Find where the given text appears and provide that cell's center as [x, y] coordinate. 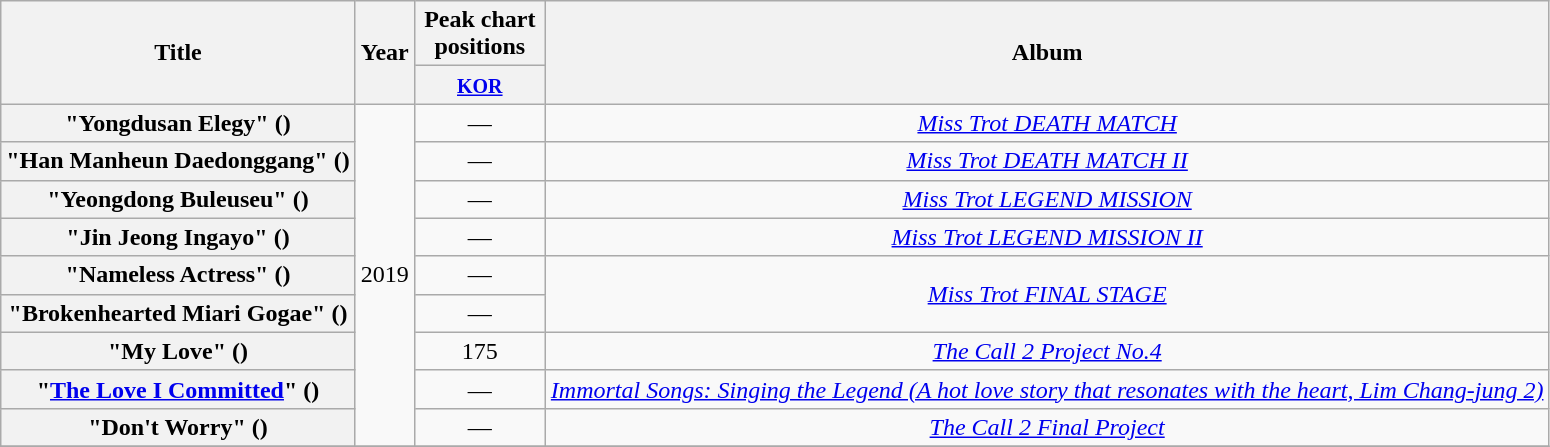
Peak chart positions [480, 34]
The Call 2 Project No.4 [1047, 351]
"Han Manheun Daedonggang" () [178, 161]
Miss Trot LEGEND MISSION [1047, 199]
Immortal Songs: Singing the Legend (A hot love story that resonates with the heart, Lim Chang-jung 2) [1047, 389]
2019 [384, 276]
"Jin Jeong Ingayo" () [178, 237]
Miss Trot DEATH MATCH [1047, 123]
175 [480, 351]
"Nameless Actress" () [178, 275]
KOR [480, 85]
Year [384, 52]
Miss Trot DEATH MATCH II [1047, 161]
Miss Trot FINAL STAGE [1047, 294]
"Yongdusan Elegy" () [178, 123]
"The Love I Committed" () [178, 389]
Title [178, 52]
"My Love" () [178, 351]
The Call 2 Final Project [1047, 427]
"Don't Worry" () [178, 427]
"Yeongdong Buleuseu" () [178, 199]
Album [1047, 52]
Miss Trot LEGEND MISSION II [1047, 237]
"Brokenhearted Miari Gogae" () [178, 313]
